Scan for the cell matching the given text and deliver its [x, y] coordinate at center. 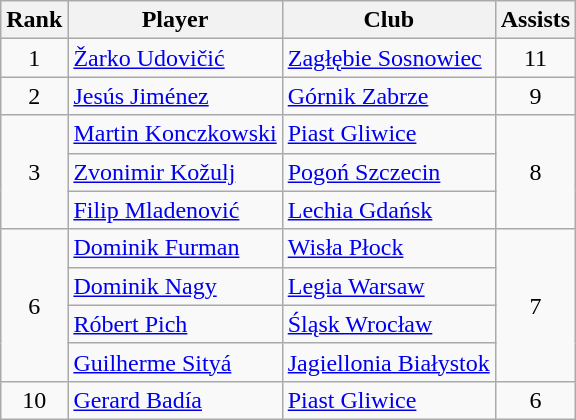
10 [34, 400]
3 [34, 172]
Assists [535, 20]
Guilherme Sityá [175, 362]
Legia Warsaw [388, 286]
Pogoń Szczecin [388, 172]
Club [388, 20]
1 [34, 58]
Filip Mladenović [175, 210]
Martin Konczkowski [175, 134]
2 [34, 96]
9 [535, 96]
11 [535, 58]
Róbert Pich [175, 324]
Dominik Nagy [175, 286]
Śląsk Wrocław [388, 324]
Jagiellonia Białystok [388, 362]
Player [175, 20]
Lechia Gdańsk [388, 210]
Zvonimir Kožulj [175, 172]
Dominik Furman [175, 248]
Gerard Badía [175, 400]
Wisła Płock [388, 248]
8 [535, 172]
Zagłębie Sosnowiec [388, 58]
7 [535, 305]
Jesús Jiménez [175, 96]
Žarko Udovičić [175, 58]
Górnik Zabrze [388, 96]
Rank [34, 20]
